Return [X, Y] of the center of cell containing provided text 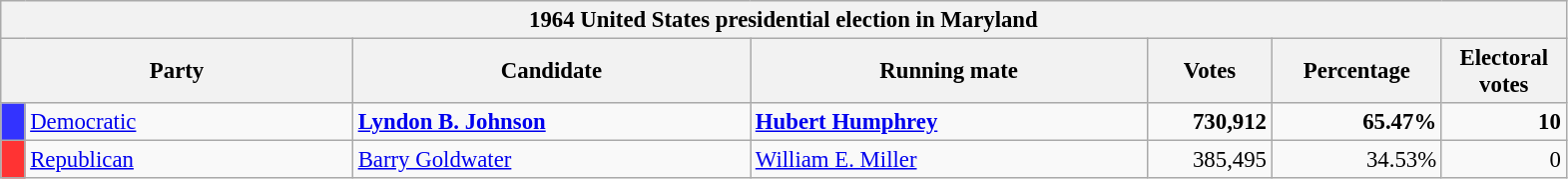
0 [1503, 160]
385,495 [1210, 160]
Hubert Humphrey [949, 122]
Votes [1210, 72]
Republican [189, 160]
Democratic [189, 122]
65.47% [1356, 122]
730,912 [1210, 122]
10 [1503, 122]
Lyndon B. Johnson [551, 122]
Party [178, 72]
Percentage [1356, 72]
Barry Goldwater [551, 160]
William E. Miller [949, 160]
34.53% [1356, 160]
Running mate [949, 72]
Candidate [551, 72]
Electoral votes [1503, 72]
1964 United States presidential election in Maryland [784, 20]
